Find where the given text appears and provide that cell's center as (x, y) coordinate. 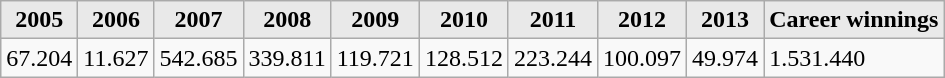
2009 (375, 20)
128.512 (464, 58)
2012 (642, 20)
339.811 (287, 58)
2007 (198, 20)
2011 (552, 20)
542.685 (198, 58)
2010 (464, 20)
100.097 (642, 58)
11.627 (116, 58)
2006 (116, 20)
1.531.440 (854, 58)
2008 (287, 20)
2005 (40, 20)
67.204 (40, 58)
49.974 (726, 58)
223.244 (552, 58)
119.721 (375, 58)
Career winnings (854, 20)
2013 (726, 20)
